Determine the (x, y) coordinate at the center of the cell enclosing the given text.  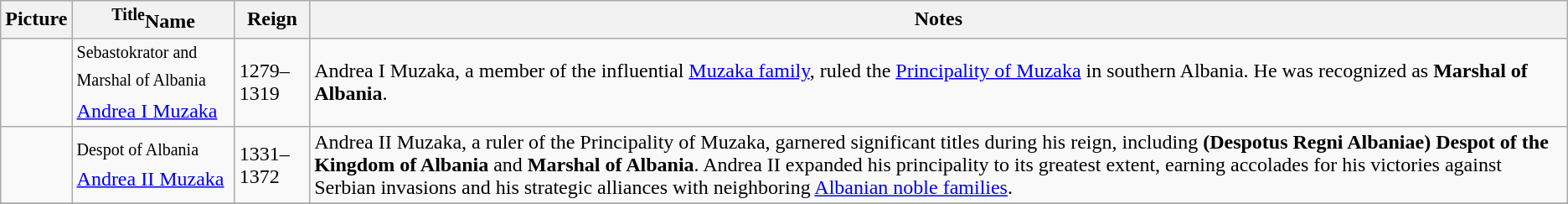
Despot of AlbaniaAndrea II Muzaka (153, 165)
Reign (271, 20)
Sebastokrator and Marshal of AlbaniaAndrea I Muzaka (153, 82)
1279–1319 (271, 82)
Notes (939, 20)
Picture (37, 20)
TitleName (153, 20)
1331–1372 (271, 165)
